Output the [x, y] coordinate of the center of the cell containing the given text.  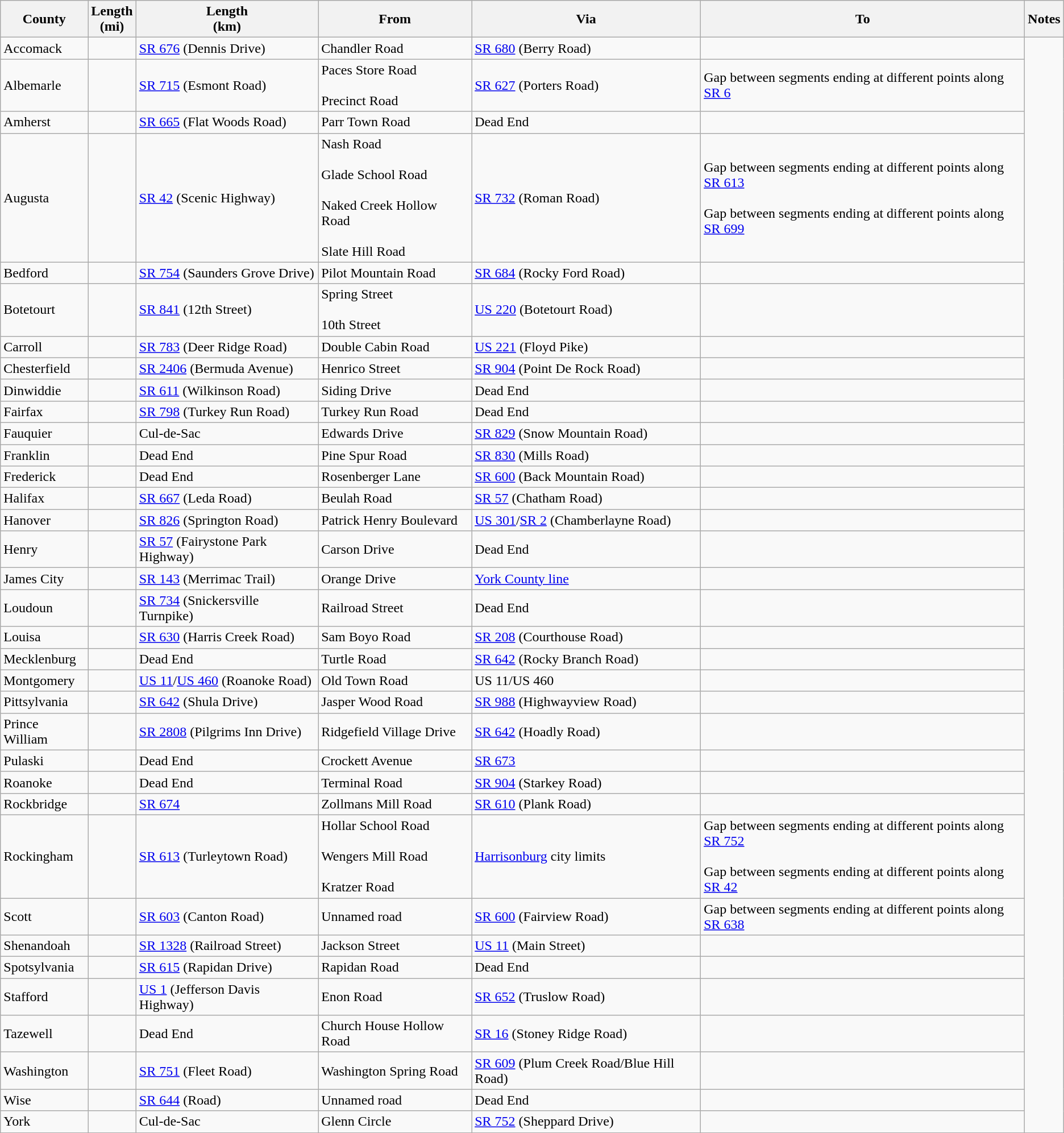
SR 684 (Rocky Ford Road) [587, 273]
Orange Drive [395, 579]
Carson Drive [395, 549]
Pilot Mountain Road [395, 273]
Via [587, 19]
SR 988 (Highwayview Road) [587, 702]
To [863, 19]
York [44, 1122]
Washington Spring Road [395, 1071]
Double Cabin Road [395, 347]
Accomack [44, 48]
James City [44, 579]
Shenandoah [44, 946]
Hollar School RoadWengers Mill RoadKratzer Road [395, 856]
Gap between segments ending at different points along SR 638 [863, 916]
SR 642 (Rocky Branch Road) [587, 659]
Chandler Road [395, 48]
Prince William [44, 731]
SR 143 (Merrimac Trail) [227, 579]
US 11/US 460 (Roanoke Road) [227, 680]
SR 751 (Fleet Road) [227, 1071]
Botetourt [44, 310]
Nash RoadGlade School RoadNaked Creek Hollow RoadSlate Hill Road [395, 198]
SR 674 [227, 804]
SR 732 (Roman Road) [587, 198]
Washington [44, 1071]
Spring Street10th Street [395, 310]
Railroad Street [395, 608]
SR 715 (Esmont Road) [227, 85]
US 221 (Floyd Pike) [587, 347]
Montgomery [44, 680]
SR 676 (Dennis Drive) [227, 48]
SR 665 (Flat Woods Road) [227, 122]
US 1 (Jefferson Davis Highway) [227, 997]
Halifax [44, 499]
Sam Boyo Road [395, 637]
SR 783 (Deer Ridge Road) [227, 347]
SR 610 (Plank Road) [587, 804]
Notes [1044, 19]
Fairfax [44, 412]
Franklin [44, 455]
SR 680 (Berry Road) [587, 48]
Gap between segments ending at different points along SR 752Gap between segments ending at different points along SR 42 [863, 856]
SR 57 (Fairystone Park Highway) [227, 549]
Roanoke [44, 782]
SR 609 (Plum Creek Road/Blue Hill Road) [587, 1071]
Zollmans Mill Road [395, 804]
US 220 (Botetourt Road) [587, 310]
SR 603 (Canton Road) [227, 916]
Jackson Street [395, 946]
Scott [44, 916]
SR 841 (12th Street) [227, 310]
Rosenberger Lane [395, 477]
Stafford [44, 997]
Pittsylvania [44, 702]
Louisa [44, 637]
SR 826 (Springton Road) [227, 520]
Rockbridge [44, 804]
SR 830 (Mills Road) [587, 455]
Ridgefield Village Drive [395, 731]
Loudoun [44, 608]
SR 600 (Back Mountain Road) [587, 477]
SR 208 (Courthouse Road) [587, 637]
SR 16 (Stoney Ridge Road) [587, 1034]
Frederick [44, 477]
SR 613 (Turleytown Road) [227, 856]
Glenn Circle [395, 1122]
Gap between segments ending at different points along SR 6 [863, 85]
From [395, 19]
Pine Spur Road [395, 455]
SR 904 (Starkey Road) [587, 782]
Chesterfield [44, 368]
SR 600 (Fairview Road) [587, 916]
Hanover [44, 520]
SR 752 (Sheppard Drive) [587, 1122]
Terminal Road [395, 782]
Turtle Road [395, 659]
SR 904 (Point De Rock Road) [587, 368]
Gap between segments ending at different points along SR 613Gap between segments ending at different points along SR 699 [863, 198]
Parr Town Road [395, 122]
Rockingham [44, 856]
SR 798 (Turkey Run Road) [227, 412]
SR 642 (Hoadly Road) [587, 731]
SR 734 (Snickersville Turnpike) [227, 608]
Mecklenburg [44, 659]
US 301/SR 2 (Chamberlayne Road) [587, 520]
Henrico Street [395, 368]
Beulah Road [395, 499]
Bedford [44, 273]
Wise [44, 1100]
SR 754 (Saunders Grove Drive) [227, 273]
Edwards Drive [395, 433]
SR 57 (Chatham Road) [587, 499]
Albemarle [44, 85]
Siding Drive [395, 390]
SR 627 (Porters Road) [587, 85]
SR 673 [587, 761]
SR 644 (Road) [227, 1100]
Crockett Avenue [395, 761]
Dinwiddie [44, 390]
Tazewell [44, 1034]
Patrick Henry Boulevard [395, 520]
SR 642 (Shula Drive) [227, 702]
SR 630 (Harris Creek Road) [227, 637]
Enon Road [395, 997]
Paces Store RoadPrecinct Road [395, 85]
SR 611 (Wilkinson Road) [227, 390]
Rapidan Road [395, 968]
Length(mi) [112, 19]
Old Town Road [395, 680]
SR 2406 (Bermuda Avenue) [227, 368]
SR 667 (Leda Road) [227, 499]
Spotsylvania [44, 968]
York County line [587, 579]
Augusta [44, 198]
Henry [44, 549]
Length(km) [227, 19]
US 11/US 460 [587, 680]
US 11 (Main Street) [587, 946]
County [44, 19]
Carroll [44, 347]
Amherst [44, 122]
SR 615 (Rapidan Drive) [227, 968]
SR 42 (Scenic Highway) [227, 198]
SR 652 (Truslow Road) [587, 997]
Harrisonburg city limits [587, 856]
Fauquier [44, 433]
SR 1328 (Railroad Street) [227, 946]
Pulaski [44, 761]
SR 829 (Snow Mountain Road) [587, 433]
Church House Hollow Road [395, 1034]
SR 2808 (Pilgrims Inn Drive) [227, 731]
Turkey Run Road [395, 412]
Jasper Wood Road [395, 702]
